Search for the cell housing the specified text and yield its (X, Y) center coordinate. 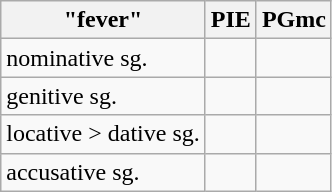
PIE (230, 20)
locative > dative sg. (104, 134)
nominative sg. (104, 58)
"fever" (104, 20)
accusative sg. (104, 172)
genitive sg. (104, 96)
PGmc (294, 20)
